Determine the (x, y) coordinate at the center of the cell enclosing the given text.  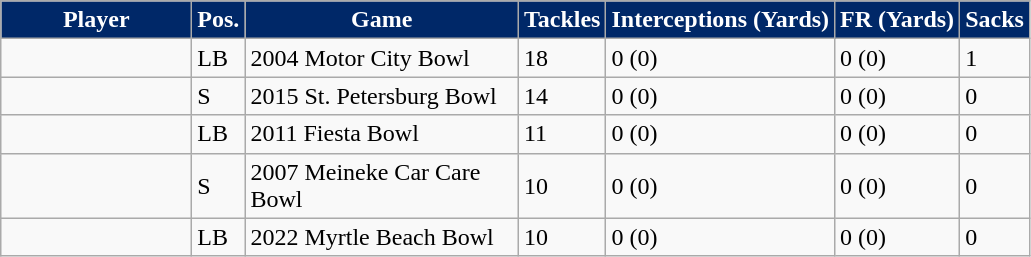
18 (562, 58)
Game (382, 20)
2022 Myrtle Beach Bowl (382, 237)
2011 Fiesta Bowl (382, 134)
2004 Motor City Bowl (382, 58)
Pos. (218, 20)
11 (562, 134)
Tackles (562, 20)
1 (995, 58)
Player (96, 20)
2015 St. Petersburg Bowl (382, 96)
Interceptions (Yards) (720, 20)
Sacks (995, 20)
2007 Meineke Car Care Bowl (382, 186)
14 (562, 96)
FR (Yards) (898, 20)
